Extract the [x, y] coordinate from the center of the cell holding the provided text.  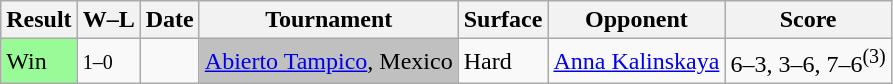
W–L [108, 20]
Opponent [636, 20]
Result [39, 20]
Hard [503, 62]
Win [39, 62]
Abierto Tampico, Mexico [328, 62]
Score [808, 20]
1–0 [108, 62]
Anna Kalinskaya [636, 62]
6–3, 3–6, 7–6(3) [808, 62]
Date [170, 20]
Tournament [328, 20]
Surface [503, 20]
